Detect which cell encompasses the target text, then output its (X, Y) center coordinate. 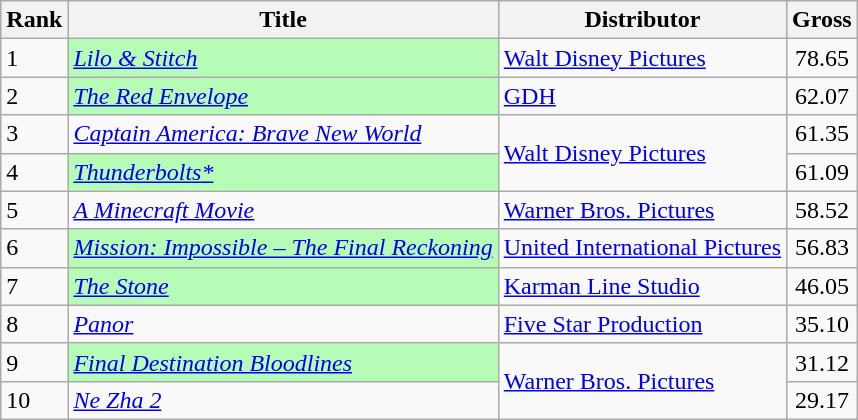
61.35 (822, 134)
6 (34, 248)
Lilo & Stitch (283, 58)
58.52 (822, 210)
3 (34, 134)
Final Destination Bloodlines (283, 362)
Rank (34, 20)
Five Star Production (642, 324)
31.12 (822, 362)
46.05 (822, 286)
35.10 (822, 324)
8 (34, 324)
The Red Envelope (283, 96)
56.83 (822, 248)
62.07 (822, 96)
5 (34, 210)
Mission: Impossible – The Final Reckoning (283, 248)
78.65 (822, 58)
Title (283, 20)
The Stone (283, 286)
61.09 (822, 172)
9 (34, 362)
Gross (822, 20)
Karman Line Studio (642, 286)
Ne Zha 2 (283, 400)
Distributor (642, 20)
7 (34, 286)
10 (34, 400)
2 (34, 96)
Panor (283, 324)
1 (34, 58)
A Minecraft Movie (283, 210)
GDH (642, 96)
29.17 (822, 400)
United International Pictures (642, 248)
Captain America: Brave New World (283, 134)
Thunderbolts* (283, 172)
4 (34, 172)
